Return (X, Y) of the center of cell containing provided text 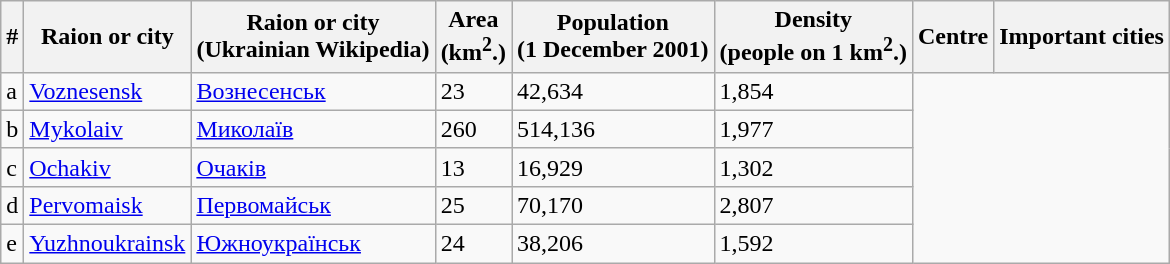
24 (473, 244)
Южноукраїнськ (313, 244)
Important cities (1082, 37)
# (12, 37)
23 (473, 91)
1,854 (813, 91)
a (12, 91)
1,977 (813, 129)
Raion or city(Ukrainian Wikipedia) (313, 37)
d (12, 205)
38,206 (614, 244)
Первомайськ (313, 205)
Population(1 December 2001) (614, 37)
2,807 (813, 205)
Density(people on 1 km2.) (813, 37)
Centre (952, 37)
Pervomaisk (108, 205)
514,136 (614, 129)
Очаків (313, 167)
70,170 (614, 205)
b (12, 129)
42,634 (614, 91)
260 (473, 129)
Voznesensk (108, 91)
25 (473, 205)
e (12, 244)
1,302 (813, 167)
16,929 (614, 167)
13 (473, 167)
c (12, 167)
Миколаїв (313, 129)
Mykolaiv (108, 129)
Yuzhnoukrainsk (108, 244)
Ochakiv (108, 167)
1,592 (813, 244)
Вознесенськ (313, 91)
Area(km2.) (473, 37)
Raion or city (108, 37)
